Find where the given text appears and provide that cell's center as (X, Y) coordinate. 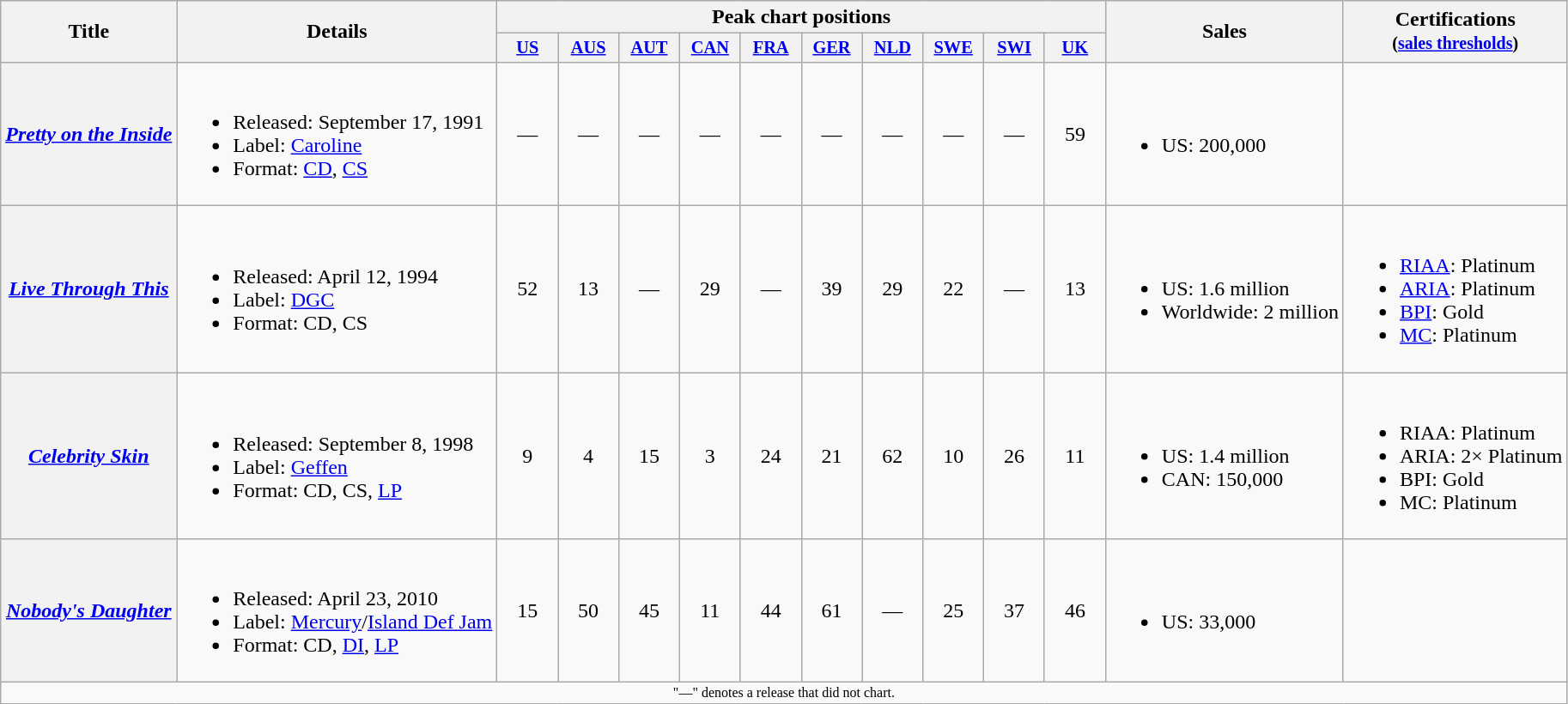
10 (953, 456)
AUS (589, 48)
FRA (771, 48)
45 (649, 611)
26 (1015, 456)
22 (953, 289)
21 (831, 456)
Live Through This (89, 289)
4 (589, 456)
US (527, 48)
Nobody's Daughter (89, 611)
RIAA: PlatinumARIA: 2× PlatinumBPI: GoldMC: Platinum (1455, 456)
25 (953, 611)
61 (831, 611)
9 (527, 456)
US: 200,000 (1225, 134)
52 (527, 289)
Pretty on the Inside (89, 134)
Title (89, 32)
Released: April 12, 1994Label: DGCFormat: CD, CS (337, 289)
SWI (1015, 48)
Released: September 8, 1998Label: GeffenFormat: CD, CS, LP (337, 456)
Peak chart positions (802, 17)
US: 1.4 millionCAN: 150,000 (1225, 456)
AUT (649, 48)
Released: April 23, 2010Label: Mercury/Island Def JamFormat: CD, DI, LP (337, 611)
62 (893, 456)
37 (1015, 611)
46 (1075, 611)
"—" denotes a release that did not chart. (784, 693)
Released: September 17, 1991Label: CarolineFormat: CD, CS (337, 134)
UK (1075, 48)
39 (831, 289)
US: 1.6 millionWorldwide: 2 million (1225, 289)
59 (1075, 134)
GER (831, 48)
RIAA: PlatinumARIA: PlatinumBPI: GoldMC: Platinum (1455, 289)
24 (771, 456)
CAN (709, 48)
Details (337, 32)
44 (771, 611)
50 (589, 611)
Certifications(sales thresholds) (1455, 32)
3 (709, 456)
Celebrity Skin (89, 456)
Sales (1225, 32)
SWE (953, 48)
NLD (893, 48)
US: 33,000 (1225, 611)
